Provide the (X, Y) coordinate of the cell's center where the given text is located.  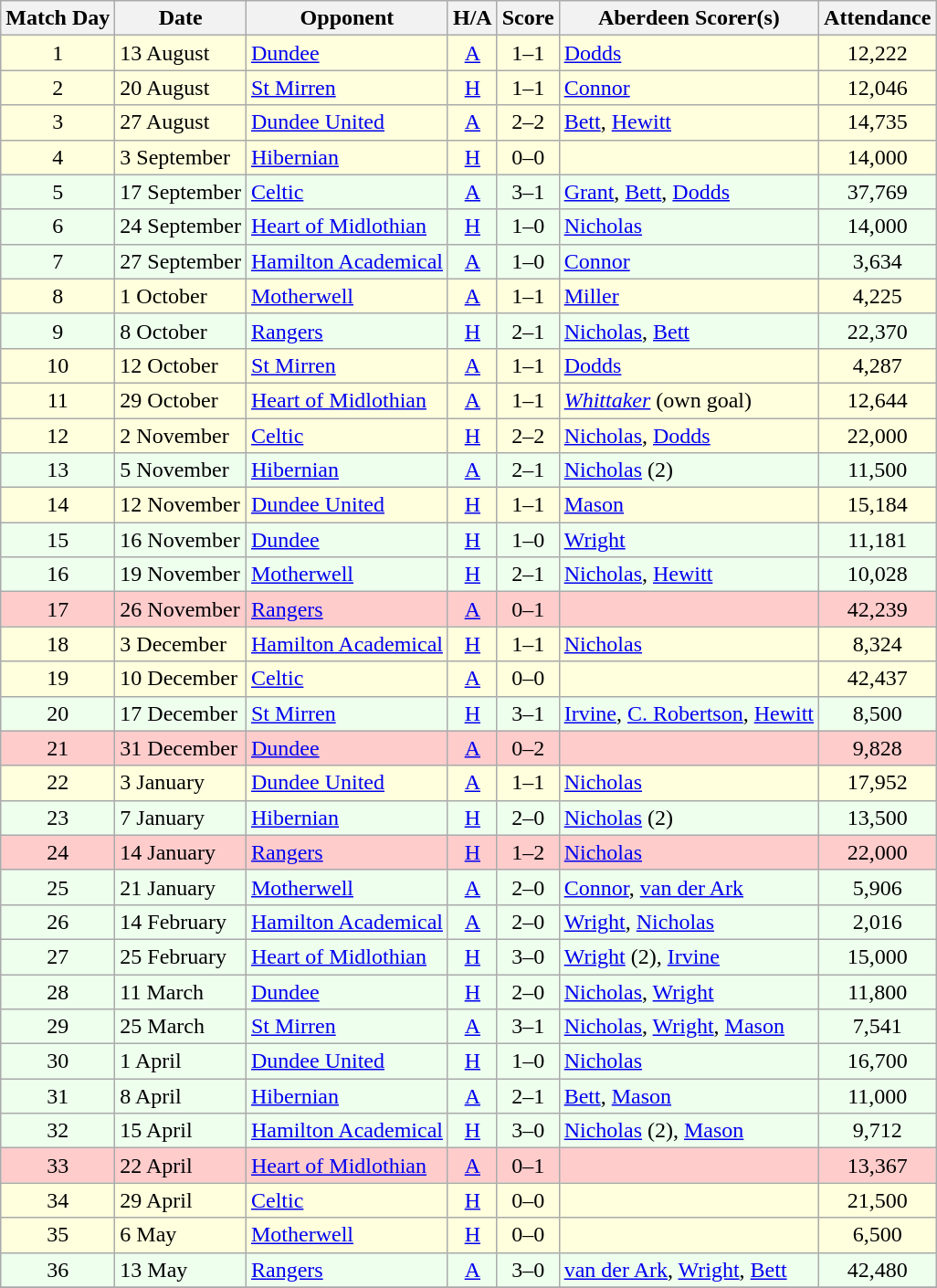
1 (58, 53)
3,634 (878, 261)
16 (58, 575)
27 (58, 956)
3 September (181, 157)
1 April (181, 1061)
17 December (181, 713)
21,500 (878, 1200)
31 December (181, 748)
20 August (181, 88)
10 December (181, 679)
Opponent (347, 18)
26 November (181, 609)
22 (58, 783)
12 October (181, 365)
7,541 (878, 1027)
Nicholas, Hewitt (689, 575)
25 February (181, 956)
11,000 (878, 1096)
Miller (689, 296)
1 October (181, 296)
30 (58, 1061)
Nicholas (2), Mason (689, 1131)
Irvine, C. Robertson, Hewitt (689, 713)
8 (58, 296)
21 January (181, 887)
Wright (2), Irvine (689, 956)
21 (58, 748)
Nicholas, Wright (689, 991)
7 (58, 261)
Nicholas, Wright, Mason (689, 1027)
Grant, Bett, Dodds (689, 192)
Bett, Hewitt (689, 122)
8,324 (878, 644)
26 (58, 922)
25 (58, 887)
Date (181, 18)
9,712 (878, 1131)
13 (58, 470)
15,184 (878, 505)
17 September (181, 192)
24 September (181, 227)
14,735 (878, 122)
12 November (181, 505)
12 (58, 436)
17 (58, 609)
14 January (181, 852)
11,181 (878, 540)
10 (58, 365)
13 May (181, 1270)
7 January (181, 818)
Attendance (878, 18)
11 March (181, 991)
29 October (181, 400)
Match Day (58, 18)
14 (58, 505)
1–2 (528, 852)
22 April (181, 1166)
Connor, van der Ark (689, 887)
34 (58, 1200)
15,000 (878, 956)
20 (58, 713)
35 (58, 1235)
8 October (181, 331)
32 (58, 1131)
Nicholas, Bett (689, 331)
0–2 (528, 748)
2,016 (878, 922)
4,225 (878, 296)
Whittaker (own goal) (689, 400)
6,500 (878, 1235)
23 (58, 818)
25 March (181, 1027)
19 (58, 679)
Nicholas, Dodds (689, 436)
9 (58, 331)
9,828 (878, 748)
H/A (472, 18)
11 (58, 400)
27 September (181, 261)
16 November (181, 540)
5 (58, 192)
2 (58, 88)
Bett, Mason (689, 1096)
8 April (181, 1096)
3 January (181, 783)
12,222 (878, 53)
24 (58, 852)
13 August (181, 53)
3 (58, 122)
2 November (181, 436)
42,480 (878, 1270)
4,287 (878, 365)
6 (58, 227)
5 November (181, 470)
6 May (181, 1235)
15 April (181, 1131)
19 November (181, 575)
36 (58, 1270)
14 February (181, 922)
42,239 (878, 609)
12,644 (878, 400)
16,700 (878, 1061)
13,500 (878, 818)
11,800 (878, 991)
15 (58, 540)
29 (58, 1027)
3 December (181, 644)
33 (58, 1166)
Wright (689, 540)
22,370 (878, 331)
42,437 (878, 679)
31 (58, 1096)
11,500 (878, 470)
27 August (181, 122)
12,046 (878, 88)
Wright, Nicholas (689, 922)
Score (528, 18)
28 (58, 991)
13,367 (878, 1166)
8,500 (878, 713)
5,906 (878, 887)
Aberdeen Scorer(s) (689, 18)
10,028 (878, 575)
29 April (181, 1200)
17,952 (878, 783)
37,769 (878, 192)
Mason (689, 505)
4 (58, 157)
18 (58, 644)
van der Ark, Wright, Bett (689, 1270)
